Search for the cell housing the specified text and yield its (x, y) center coordinate. 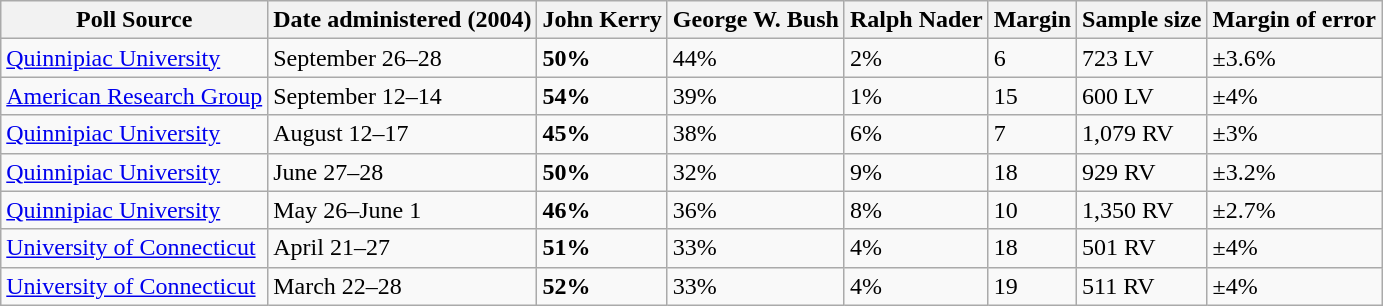
August 12–17 (402, 134)
±2.7% (1294, 210)
±3% (1294, 134)
32% (756, 172)
Margin of error (1294, 20)
1% (916, 96)
6% (916, 134)
June 27–28 (402, 172)
38% (756, 134)
15 (1032, 96)
9% (916, 172)
March 22–28 (402, 286)
Sample size (1142, 20)
John Kerry (602, 20)
7 (1032, 134)
8% (916, 210)
45% (602, 134)
51% (602, 248)
September 26–28 (402, 58)
American Research Group (134, 96)
Date administered (2004) (402, 20)
Ralph Nader (916, 20)
September 12–14 (402, 96)
54% (602, 96)
52% (602, 286)
501 RV (1142, 248)
1,350 RV (1142, 210)
46% (602, 210)
929 RV (1142, 172)
Margin (1032, 20)
44% (756, 58)
April 21–27 (402, 248)
George W. Bush (756, 20)
May 26–June 1 (402, 210)
511 RV (1142, 286)
10 (1032, 210)
6 (1032, 58)
1,079 RV (1142, 134)
723 LV (1142, 58)
2% (916, 58)
600 LV (1142, 96)
39% (756, 96)
±3.2% (1294, 172)
19 (1032, 286)
±3.6% (1294, 58)
Poll Source (134, 20)
36% (756, 210)
